Scan for the cell matching the given text and deliver its [x, y] coordinate at center. 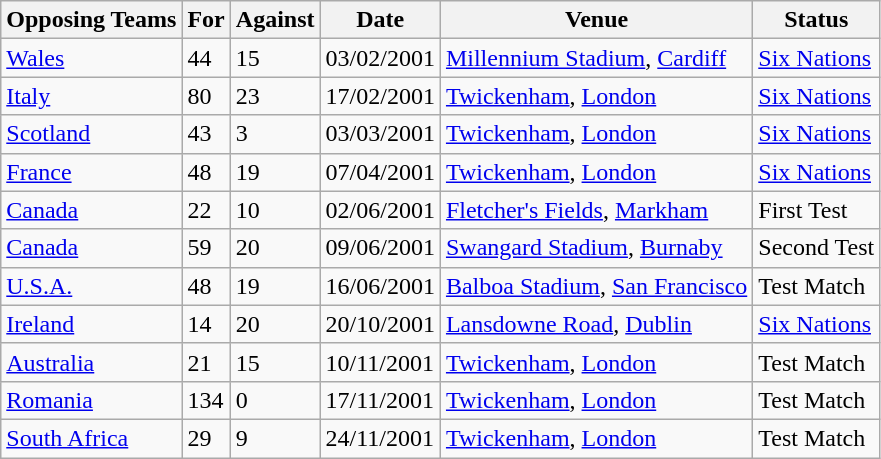
9 [275, 438]
Second Test [816, 248]
80 [206, 96]
Venue [596, 20]
Australia [92, 362]
43 [206, 134]
Date [380, 20]
First Test [816, 210]
59 [206, 248]
10/11/2001 [380, 362]
Swangard Stadium, Burnaby [596, 248]
02/06/2001 [380, 210]
29 [206, 438]
3 [275, 134]
Millennium Stadium, Cardiff [596, 58]
For [206, 20]
Opposing Teams [92, 20]
16/06/2001 [380, 286]
Ireland [92, 324]
23 [275, 96]
09/06/2001 [380, 248]
03/02/2001 [380, 58]
10 [275, 210]
03/03/2001 [380, 134]
21 [206, 362]
14 [206, 324]
Fletcher's Fields, Markham [596, 210]
17/11/2001 [380, 400]
Scotland [92, 134]
44 [206, 58]
Against [275, 20]
Lansdowne Road, Dublin [596, 324]
24/11/2001 [380, 438]
Romania [92, 400]
U.S.A. [92, 286]
22 [206, 210]
South Africa [92, 438]
17/02/2001 [380, 96]
France [92, 172]
Status [816, 20]
Wales [92, 58]
0 [275, 400]
07/04/2001 [380, 172]
Balboa Stadium, San Francisco [596, 286]
20/10/2001 [380, 324]
Italy [92, 96]
134 [206, 400]
